Scan for the cell matching the given text and deliver its [X, Y] coordinate at center. 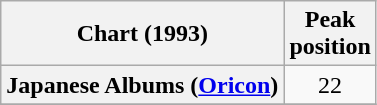
Peakposition [330, 34]
Chart (1993) [142, 34]
22 [330, 85]
Japanese Albums (Oricon) [142, 85]
